Pinpoint the cell where the given text exists, returning its [x, y] midpoint coordinate. 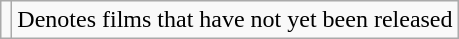
Denotes films that have not yet been released [235, 20]
